Pinpoint the cell where the given text exists, returning its (x, y) midpoint coordinate. 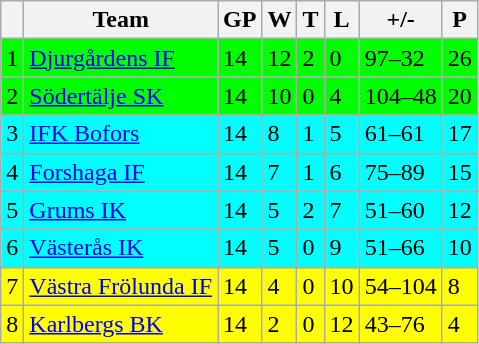
51–66 (400, 248)
54–104 (400, 286)
+/- (400, 20)
51–60 (400, 210)
W (280, 20)
17 (460, 134)
Forshaga IF (121, 172)
75–89 (400, 172)
104–48 (400, 96)
Södertälje SK (121, 96)
Västra Frölunda IF (121, 286)
15 (460, 172)
Djurgårdens IF (121, 58)
97–32 (400, 58)
Västerås IK (121, 248)
GP (240, 20)
43–76 (400, 324)
Team (121, 20)
9 (342, 248)
P (460, 20)
L (342, 20)
IFK Bofors (121, 134)
T (310, 20)
26 (460, 58)
61–61 (400, 134)
20 (460, 96)
3 (12, 134)
Grums IK (121, 210)
Karlbergs BK (121, 324)
